Provide the [X, Y] coordinate of the cell's center where the given text is located.  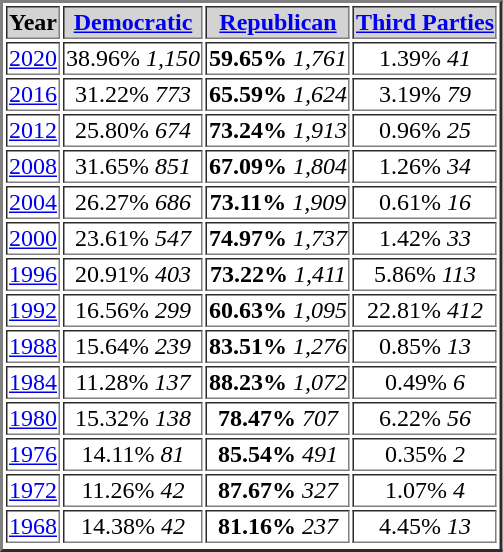
65.59% 1,624 [278, 94]
83.51% 1,276 [278, 346]
31.65% 851 [133, 166]
1976 [33, 454]
73.22% 1,411 [278, 274]
16.56% 299 [133, 310]
0.96% 25 [425, 130]
2016 [33, 94]
15.32% 138 [133, 418]
25.80% 674 [133, 130]
1968 [33, 526]
85.54% 491 [278, 454]
2000 [33, 238]
1972 [33, 490]
14.38% 42 [133, 526]
0.49% 6 [425, 382]
20.91% 403 [133, 274]
11.26% 42 [133, 490]
2008 [33, 166]
26.27% 686 [133, 202]
15.64% 239 [133, 346]
74.97% 1,737 [278, 238]
1984 [33, 382]
73.11% 1,909 [278, 202]
0.61% 16 [425, 202]
Year [33, 22]
0.85% 13 [425, 346]
78.47% 707 [278, 418]
38.96% 1,150 [133, 58]
2012 [33, 130]
88.23% 1,072 [278, 382]
14.11% 81 [133, 454]
31.22% 773 [133, 94]
6.22% 56 [425, 418]
1.42% 33 [425, 238]
59.65% 1,761 [278, 58]
1.07% 4 [425, 490]
60.63% 1,095 [278, 310]
1980 [33, 418]
1988 [33, 346]
1.39% 41 [425, 58]
0.35% 2 [425, 454]
Third Parties [425, 22]
1996 [33, 274]
73.24% 1,913 [278, 130]
1992 [33, 310]
2020 [33, 58]
81.16% 237 [278, 526]
23.61% 547 [133, 238]
Republican [278, 22]
4.45% 13 [425, 526]
Democratic [133, 22]
22.81% 412 [425, 310]
2004 [33, 202]
5.86% 113 [425, 274]
1.26% 34 [425, 166]
67.09% 1,804 [278, 166]
3.19% 79 [425, 94]
11.28% 137 [133, 382]
87.67% 327 [278, 490]
